Determine the (X, Y) coordinate at the center of the cell enclosing the given text.  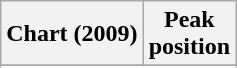
Peakposition (189, 34)
Chart (2009) (72, 34)
